For the text-containing cell, return its midpoint in [x, y] coordinate format. 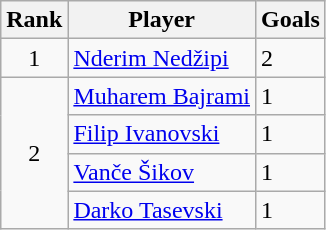
Filip Ivanovski [162, 134]
Goals [291, 20]
Player [162, 20]
Rank [34, 20]
Nderim Nedžipi [162, 58]
Vanče Šikov [162, 172]
Darko Tasevski [162, 210]
Muharem Bajrami [162, 96]
